Return [X, Y] of the center of cell containing provided text 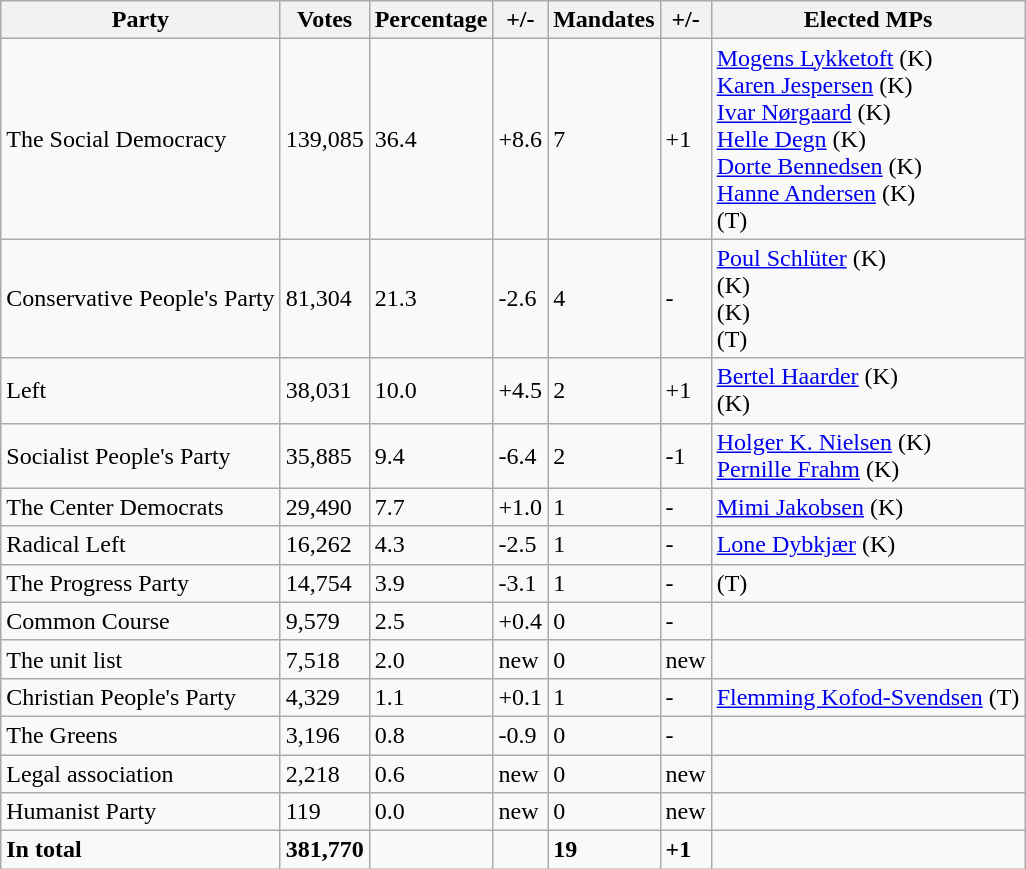
-2.5 [520, 545]
In total [140, 850]
+0.1 [520, 697]
Elected MPs [868, 20]
Christian People's Party [140, 697]
-1 [686, 456]
35,885 [324, 456]
Holger K. Nielsen (K)Pernille Frahm (K) [868, 456]
9,579 [324, 621]
Socialist People's Party [140, 456]
-2.6 [520, 298]
The unit list [140, 659]
Mandates [604, 20]
7,518 [324, 659]
Radical Left [140, 545]
119 [324, 812]
3,196 [324, 735]
Poul Schlüter (K) (K) (K) (T) [868, 298]
0.6 [431, 773]
Common Course [140, 621]
Mogens Lykketoft (K)Karen Jespersen (K)Ivar Nørgaard (K)Helle Degn (K)Dorte Bennedsen (K)Hanne Andersen (K) (T) [868, 139]
-3.1 [520, 583]
Flemming Kofod-Svendsen (T) [868, 697]
Votes [324, 20]
The Social Democracy [140, 139]
0.8 [431, 735]
Humanist Party [140, 812]
4,329 [324, 697]
+1.0 [520, 507]
36.4 [431, 139]
10.0 [431, 390]
7 [604, 139]
2,218 [324, 773]
Bertel Haarder (K) (K) [868, 390]
Mimi Jakobsen (K) [868, 507]
Percentage [431, 20]
4.3 [431, 545]
Lone Dybkjær (K) [868, 545]
7.7 [431, 507]
Party [140, 20]
1.1 [431, 697]
38,031 [324, 390]
-0.9 [520, 735]
Left [140, 390]
(T) [868, 583]
The Center Democrats [140, 507]
381,770 [324, 850]
139,085 [324, 139]
9.4 [431, 456]
The Greens [140, 735]
3.9 [431, 583]
+0.4 [520, 621]
-6.4 [520, 456]
+4.5 [520, 390]
81,304 [324, 298]
2.0 [431, 659]
19 [604, 850]
29,490 [324, 507]
16,262 [324, 545]
The Progress Party [140, 583]
0.0 [431, 812]
Legal association [140, 773]
2.5 [431, 621]
14,754 [324, 583]
4 [604, 298]
21.3 [431, 298]
+8.6 [520, 139]
Conservative People's Party [140, 298]
